Search for the cell housing the specified text and yield its [X, Y] center coordinate. 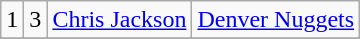
1 [12, 20]
Denver Nuggets [276, 20]
Chris Jackson [120, 20]
3 [36, 20]
